Return [x, y] of the center of cell containing provided text 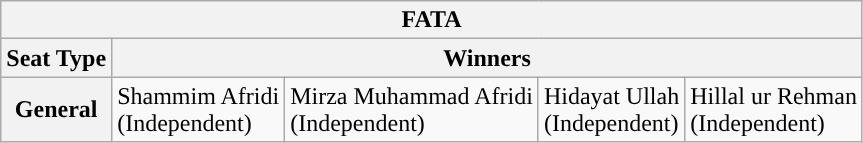
General [56, 110]
Mirza Muhammad Afridi(Independent) [412, 110]
Winners [488, 58]
Hidayat Ullah(Independent) [611, 110]
Seat Type [56, 58]
FATA [432, 20]
Hillal ur Rehman(Independent) [774, 110]
Shammim Afridi(Independent) [198, 110]
